Find where the given text appears and provide that cell's center as [x, y] coordinate. 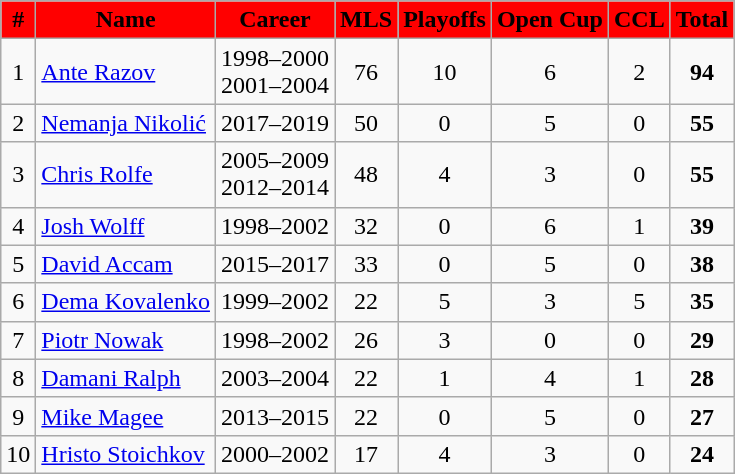
29 [702, 340]
48 [366, 174]
David Accam [126, 264]
Playoffs [445, 20]
24 [702, 454]
35 [702, 302]
CCL [639, 20]
# [18, 20]
39 [702, 226]
9 [18, 416]
7 [18, 340]
Chris Rolfe [126, 174]
Josh Wolff [126, 226]
Hristo Stoichkov [126, 454]
2000–2002 [274, 454]
17 [366, 454]
Nemanja Nikolić [126, 123]
Name [126, 20]
Open Cup [550, 20]
Damani Ralph [126, 378]
Dema Kovalenko [126, 302]
Total [702, 20]
50 [366, 123]
Piotr Nowak [126, 340]
76 [366, 72]
1998–20002001–2004 [274, 72]
32 [366, 226]
Career [274, 20]
27 [702, 416]
Mike Magee [126, 416]
2003–2004 [274, 378]
8 [18, 378]
2005–20092012–2014 [274, 174]
2015–2017 [274, 264]
26 [366, 340]
MLS [366, 20]
2013–2015 [274, 416]
33 [366, 264]
28 [702, 378]
Ante Razov [126, 72]
94 [702, 72]
1999–2002 [274, 302]
38 [702, 264]
2017–2019 [274, 123]
